Return the (X, Y) coordinate for the center point of the cell that contains the specified text.  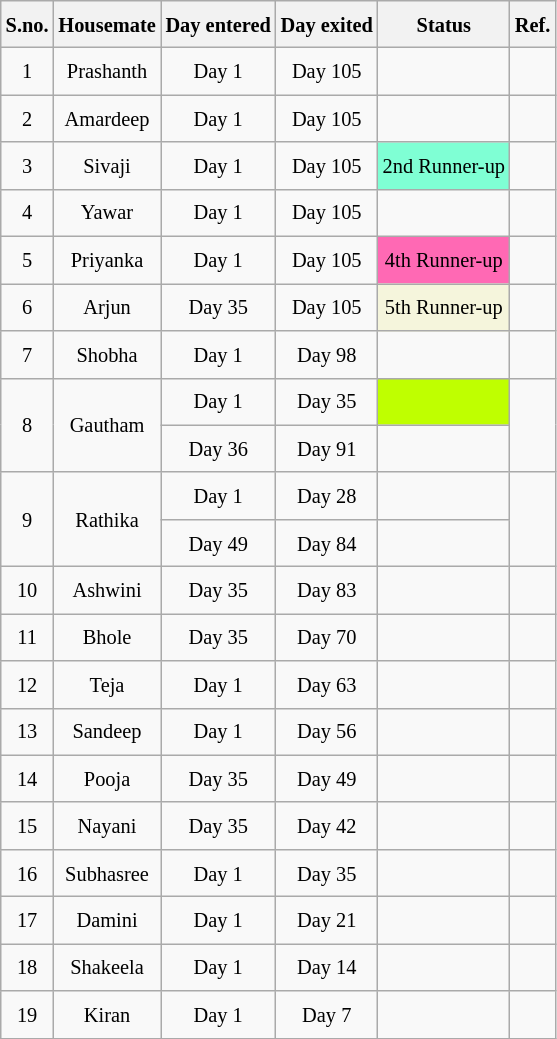
8 (28, 425)
7 (28, 354)
3 (28, 166)
Pooja (106, 778)
Day 91 (327, 448)
Day 56 (327, 732)
Ref. (532, 24)
11 (28, 636)
Status (444, 24)
6 (28, 306)
19 (28, 1014)
Shakeela (106, 966)
Day 7 (327, 1014)
Kiran (106, 1014)
10 (28, 590)
Bhole (106, 636)
Day 70 (327, 636)
Yawar (106, 212)
Day 28 (327, 496)
Day 63 (327, 684)
Priyanka (106, 260)
Teja (106, 684)
Sivaji (106, 166)
2 (28, 118)
1 (28, 72)
Day exited (327, 24)
Damini (106, 920)
Day 14 (327, 966)
4 (28, 212)
Housemate (106, 24)
5th Runner-up (444, 306)
S.no. (28, 24)
Prashanth (106, 72)
18 (28, 966)
Shobha (106, 354)
Day 21 (327, 920)
Ashwini (106, 590)
Day entered (218, 24)
Day 42 (327, 826)
16 (28, 872)
2nd Runner-up (444, 166)
14 (28, 778)
Nayani (106, 826)
Sandeep (106, 732)
Day 36 (218, 448)
13 (28, 732)
Amardeep (106, 118)
5 (28, 260)
Gautham (106, 425)
Arjun (106, 306)
15 (28, 826)
12 (28, 684)
17 (28, 920)
9 (28, 519)
Day 83 (327, 590)
4th Runner-up (444, 260)
Day 98 (327, 354)
Subhasree (106, 872)
Day 84 (327, 542)
Rathika (106, 519)
